Detect which cell encompasses the target text, then output its (x, y) center coordinate. 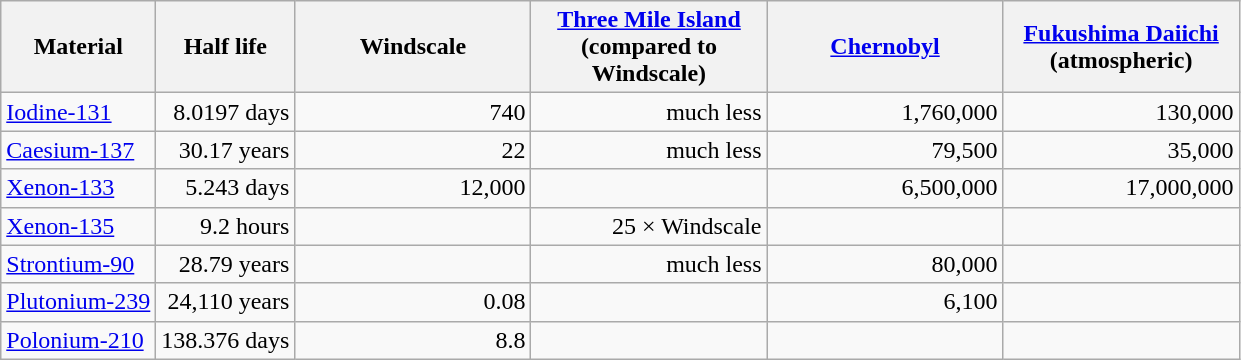
Caesium-137 (78, 150)
Fukushima Daiichi(atmospheric) (1121, 47)
79,500 (885, 150)
6,100 (885, 302)
25 × Windscale (649, 226)
Polonium-210 (78, 340)
130,000 (1121, 112)
8.0197 days (226, 112)
Iodine-131 (78, 112)
138.376 days (226, 340)
80,000 (885, 264)
Chernobyl (885, 47)
30.17 years (226, 150)
Half life (226, 47)
Xenon-133 (78, 188)
35,000 (1121, 150)
28.79 years (226, 264)
0.08 (413, 302)
12,000 (413, 188)
Strontium-90 (78, 264)
Windscale (413, 47)
Three Mile Island (compared to Windscale) (649, 47)
Xenon-135 (78, 226)
17,000,000 (1121, 188)
Material (78, 47)
740 (413, 112)
22 (413, 150)
9.2 hours (226, 226)
6,500,000 (885, 188)
Plutonium-239 (78, 302)
5.243 days (226, 188)
8.8 (413, 340)
1,760,000 (885, 112)
24,110 years (226, 302)
